Pinpoint the cell where the given text exists, returning its [x, y] midpoint coordinate. 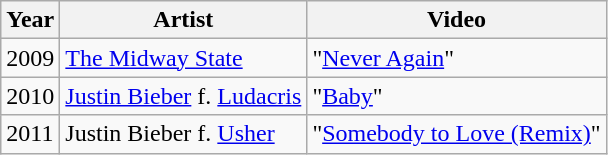
"Somebody to Love (Remix)" [456, 134]
Justin Bieber f. Ludacris [184, 96]
Justin Bieber f. Usher [184, 134]
Video [456, 20]
"Never Again" [456, 58]
Artist [184, 20]
"Baby" [456, 96]
Year [30, 20]
2009 [30, 58]
2010 [30, 96]
2011 [30, 134]
The Midway State [184, 58]
